From the cell containing the given text, extract its center point as [X, Y] coordinate. 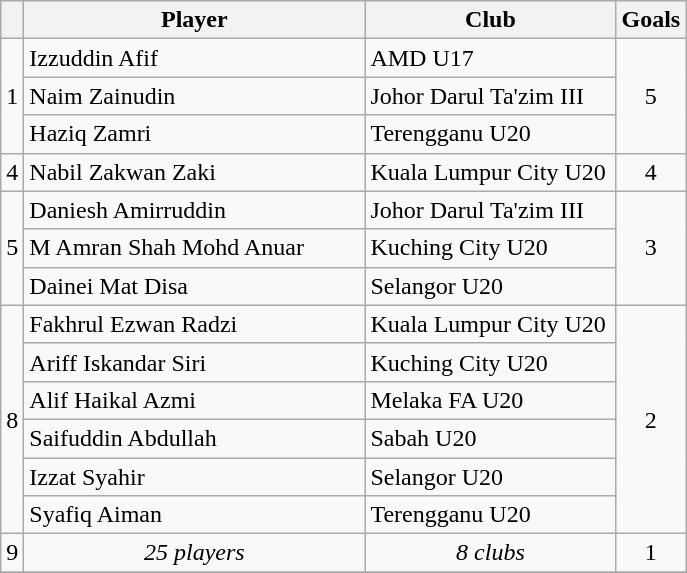
25 players [194, 553]
Saifuddin Abdullah [194, 438]
Naim Zainudin [194, 96]
Daniesh Amirruddin [194, 210]
2 [651, 419]
Player [194, 20]
Nabil Zakwan Zaki [194, 172]
Goals [651, 20]
Sabah U20 [490, 438]
Ariff Iskandar Siri [194, 362]
8 clubs [490, 553]
Alif Haikal Azmi [194, 400]
Fakhrul Ezwan Radzi [194, 324]
Izzat Syahir [194, 477]
Haziq Zamri [194, 134]
Club [490, 20]
AMD U17 [490, 58]
Melaka FA U20 [490, 400]
Syafiq Aiman [194, 515]
8 [12, 419]
Dainei Mat Disa [194, 286]
M Amran Shah Mohd Anuar [194, 248]
3 [651, 248]
9 [12, 553]
Izzuddin Afif [194, 58]
